Locate the cell with the specified text and output its (x, y) center coordinate. 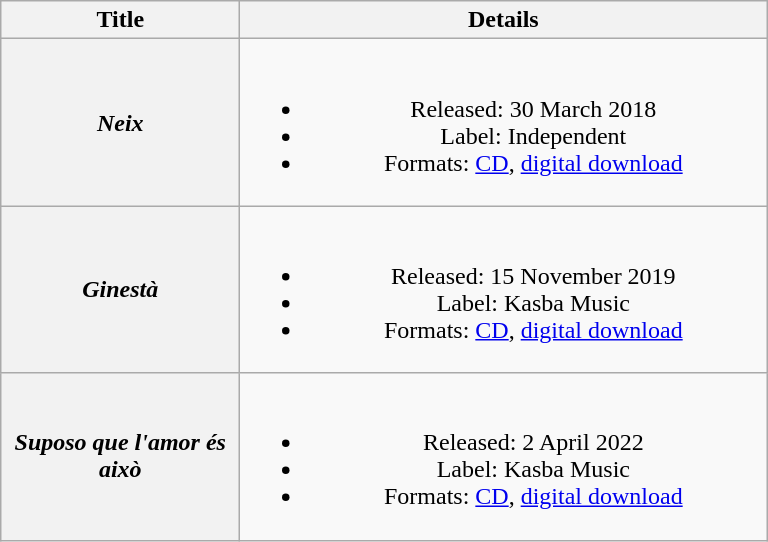
Released: 2 April 2022Label: Kasba MusicFormats: CD, digital download (504, 456)
Released: 15 November 2019Label: Kasba MusicFormats: CD, digital download (504, 290)
Ginestà (120, 290)
Title (120, 20)
Neix (120, 122)
Suposo que l'amor és això (120, 456)
Released: 30 March 2018Label: IndependentFormats: CD, digital download (504, 122)
Details (504, 20)
